Output the (X, Y) coordinate of the center of the cell containing the given text.  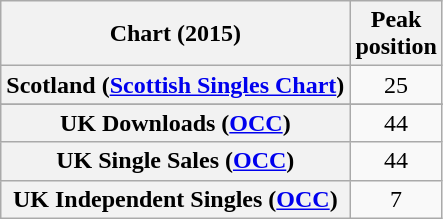
UK Independent Singles (OCC) (176, 199)
UK Downloads (OCC) (176, 123)
7 (396, 199)
Scotland (Scottish Singles Chart) (176, 85)
UK Single Sales (OCC) (176, 161)
Chart (2015) (176, 34)
25 (396, 85)
Peakposition (396, 34)
